For the text-containing cell, return its midpoint in [x, y] coordinate format. 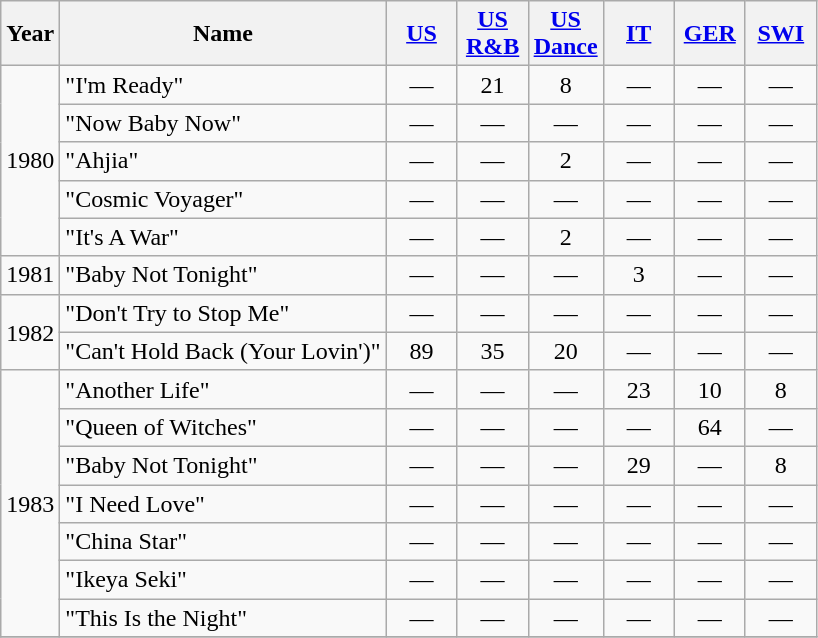
"I Need Love" [223, 503]
"Ikeya Seki" [223, 580]
1983 [30, 503]
IT [638, 34]
"This Is the Night" [223, 618]
64 [710, 427]
23 [638, 389]
3 [638, 275]
21 [492, 85]
"China Star" [223, 542]
1980 [30, 161]
"Now Baby Now" [223, 123]
1982 [30, 332]
USDance [566, 34]
20 [566, 351]
"It's A War" [223, 237]
SWI [780, 34]
Year [30, 34]
1981 [30, 275]
"I'm Ready" [223, 85]
"Can't Hold Back (Your Lovin')" [223, 351]
89 [422, 351]
"Queen of Witches" [223, 427]
"Don't Try to Stop Me" [223, 313]
35 [492, 351]
US [422, 34]
"Cosmic Voyager" [223, 199]
Name [223, 34]
"Another Life" [223, 389]
29 [638, 465]
"Ahjia" [223, 161]
10 [710, 389]
GER [710, 34]
USR&B [492, 34]
